Identify which cell holds the provided text, then report its (X, Y) central coordinate. 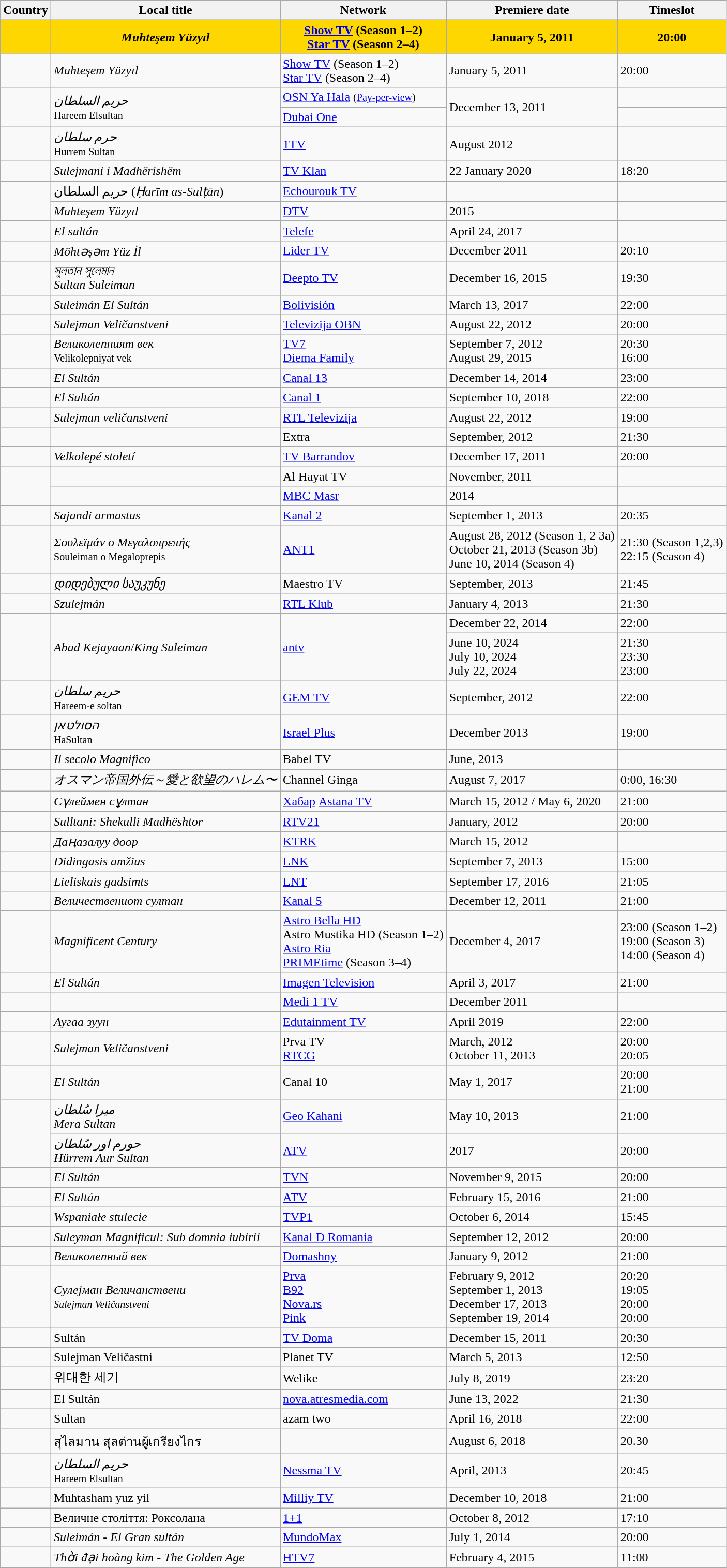
April 2019 (532, 1022)
23:20 (672, 1378)
August 28, 2012 (Season 1, 2 3a)October 21, 2013 (Season 3b) June 10, 2014 (Season 4) (532, 549)
Deepto TV (363, 278)
February 9, 2012September 1, 2013December 17, 2013September 19, 2014 (532, 1296)
Telefe (363, 231)
Echourouk TV (363, 191)
2015 (532, 211)
Suleimán - El Gran sultán (165, 1537)
December 17, 2011 (532, 456)
18:20 (672, 171)
March 5, 2013 (532, 1357)
Szulejmán (165, 603)
September 17, 2016 (532, 881)
Timeslot (672, 10)
antv (363, 647)
20:10 (672, 251)
Sulejman Veličastni (165, 1357)
MundoMax (363, 1537)
LNK (363, 861)
June 13, 2022 (532, 1399)
Sultan (165, 1418)
Suleimán El Sultán (165, 305)
December 14, 2014 (532, 378)
October 6, 2014 (532, 1217)
Magnificent Century (165, 942)
Suleyman Magnificul: Sub domnia iubirii (165, 1236)
Thời đại hoàng kim - The Golden Age (165, 1558)
GEM TV (363, 698)
2017 (532, 1151)
21:30 (Season 1,2,3)22:15 (Season 4) (672, 549)
20:2019:0520:0020:00 (672, 1296)
TV7Diema Family (363, 351)
Sulejman veličanstveni (165, 417)
March 15, 2012 / May 6, 2020 (532, 801)
September 7, 2013 (532, 861)
April 16, 2018 (532, 1418)
December 16, 2015 (532, 278)
July 1, 2014 (532, 1537)
Sulejmani i Madhërishëm (165, 171)
December 4, 2017 (532, 942)
May 10, 2013 (532, 1116)
19:30 (672, 278)
January 9, 2012 (532, 1256)
January 4, 2013 (532, 603)
December 13, 2011 (532, 107)
Sultán (165, 1337)
Prva TVRTCG (363, 1048)
Sulltani: Shekulli Madhështor (165, 822)
DTV (363, 211)
Kanal 2 (363, 516)
Сулејман ВеличанствениSulejman Veličanstveni (165, 1296)
حريم سلطانHareem-e soltan (165, 698)
February 15, 2016 (532, 1197)
Israel Plus (363, 733)
TV Barrandov (363, 456)
Planet TV (363, 1357)
15:45 (672, 1217)
Didingasis amžius (165, 861)
RTV21 (363, 822)
PrvaB92Nova.rsPink (363, 1296)
Аугаа зуун (165, 1022)
Al Hayat TV (363, 476)
Kanal 5 (363, 901)
January, 2012 (532, 822)
Lieliskais gadsimts (165, 881)
February 4, 2015 (532, 1558)
დიდებული საუკუნე (165, 584)
August 6, 2018 (532, 1441)
Хабар Astana TV (363, 801)
2014 (532, 496)
20:00 21:00 (672, 1082)
September 10, 2018 (532, 397)
12:50 (672, 1357)
MBC Masr (363, 496)
Canal 1 (363, 397)
Nessma TV (363, 1471)
KTRK (363, 842)
Welike (363, 1378)
Kanal D Romania (363, 1236)
Lider TV (363, 251)
Astro Bella HDAstro Mustika HD (Season 1–2)Astro RiaPRIMEtime (Season 3–4) (363, 942)
November, 2011 (532, 476)
Network (363, 10)
Maestro TV (363, 584)
Country (26, 10)
위대한 세기 (165, 1378)
Geo Kahani (363, 1116)
Великолепният векVelikolepniyat vek (165, 351)
Velkolepé století (165, 456)
September 7, 2012August 29, 2015 (532, 351)
nova.atresmedia.com (363, 1399)
הסולטאןHaSultan (165, 733)
সুলতান সুলেমানSultan Suleiman (165, 278)
20:45 (672, 1471)
21:45 (672, 584)
TV Doma (363, 1337)
Даңазалуу доор (165, 842)
ANT1 (363, 549)
April 24, 2017 (532, 231)
El sultán (165, 231)
LNT (363, 881)
0:00, 16:30 (672, 780)
October 8, 2012 (532, 1517)
TVP1 (363, 1217)
Muhtasham yuz yil (165, 1498)
May 1, 2017 (532, 1082)
December 15, 2011 (532, 1337)
17:10 (672, 1517)
Bolivisión (363, 305)
Великолепный век (165, 1256)
حورم اور سُلطانHürrem Aur Sultan (165, 1151)
Domashny (363, 1256)
TVN (363, 1177)
December 2013 (532, 733)
November 9, 2015 (532, 1177)
April, 2013 (532, 1471)
Σουλεϊμάν ο ΜεγαλοπρεπήςSouleiman o Megaloprepis (165, 549)
Möhtəşəm Yüz İl (165, 251)
Babel TV (363, 759)
23:00 (Season 1–2)19:00 (Season 3)14:00 (Season 4) (672, 942)
December 22, 2014 (532, 623)
Edutainment TV (363, 1022)
Canal 13 (363, 378)
RTL Klub (363, 603)
Dubai One (363, 117)
Wspaniałe stulecie (165, 1217)
March 13, 2017 (532, 305)
حرم سلطانHurrem Sultan (165, 144)
20.30 (672, 1441)
Сүлеймен сұлтан (165, 801)
Canal 10 (363, 1082)
azam two (363, 1418)
オスマン帝国外伝～愛と欲望のハレム〜 (165, 780)
July 8, 2019 (532, 1378)
20:3016:00 (672, 351)
HTV7 (363, 1558)
Величне століття: Роксолана (165, 1517)
September 1, 2013 (532, 516)
20:00 20:05 (672, 1048)
1TV (363, 144)
March, 2012October 11, 2013 (532, 1048)
Milliy TV (363, 1498)
Il secolo Magnifico (165, 759)
December 12, 2011 (532, 901)
Imagen Television (363, 982)
Premiere date (532, 10)
Sajandi armastus (165, 516)
OSN Ya Hala (Pay-per-view) (363, 97)
Local title (165, 10)
RTL Televizija (363, 417)
September, 2013 (532, 584)
20:35 (672, 516)
Medi 1 TV (363, 1002)
Channel Ginga (363, 780)
میرا سُلطانMera Sultan (165, 1116)
August 7, 2017 (532, 780)
Televizija OBN (363, 324)
August 2012 (532, 144)
March 15, 2012 (532, 842)
22 January 2020 (532, 171)
11:00 (672, 1558)
1+1 (363, 1517)
Abad Kejayaan/King Suleiman (165, 647)
TV Klan (363, 171)
September 12, 2012 (532, 1236)
สุไลมาน สุลต่านผู้เกรียงไกร (165, 1441)
June 10, 2024July 10, 2024July 22, 2024 (532, 656)
Величествениот султан (165, 901)
23:00 (672, 378)
June, 2013 (532, 759)
December 10, 2018 (532, 1498)
20:30 (672, 1337)
حريم السلطان (Ḥarīm as-Sulṭān) (165, 191)
April 3, 2017 (532, 982)
21:05 (672, 881)
Extra (363, 437)
21:3023:3023:00 (672, 656)
15:00 (672, 861)
